Output the [X, Y] coordinate of the center of the cell containing the given text.  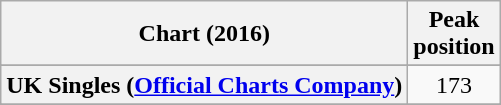
UK Singles (Official Charts Company) [204, 85]
Peakposition [454, 34]
Chart (2016) [204, 34]
173 [454, 85]
